From the cell containing the given text, extract its center point as [x, y] coordinate. 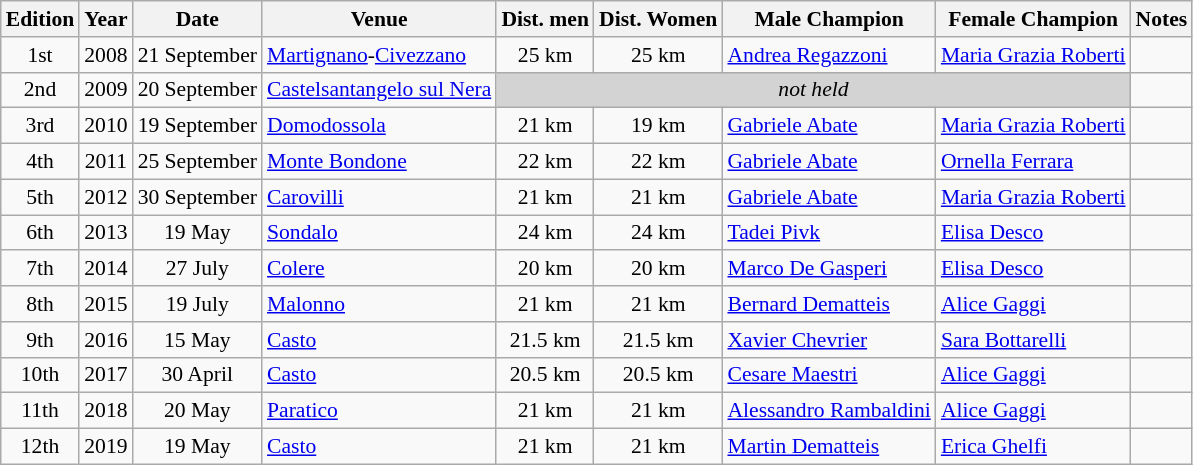
2009 [106, 90]
Xavier Chevrier [828, 340]
Sondalo [379, 233]
Dist. men [545, 19]
19 September [198, 126]
Colere [379, 269]
Andrea Regazzoni [828, 55]
Tadei Pivk [828, 233]
5th [40, 197]
2017 [106, 375]
2016 [106, 340]
Marco De Gasperi [828, 269]
6th [40, 233]
30 April [198, 375]
27 July [198, 269]
Castelsantangelo sul Nera [379, 90]
Cesare Maestri [828, 375]
2008 [106, 55]
2nd [40, 90]
2011 [106, 162]
2015 [106, 304]
11th [40, 411]
10th [40, 375]
Martin Dematteis [828, 447]
Martignano-Civezzano [379, 55]
2014 [106, 269]
Female Champion [1034, 19]
Erica Ghelfi [1034, 447]
21 September [198, 55]
19 km [658, 126]
Ornella Ferrara [1034, 162]
8th [40, 304]
Monte Bondone [379, 162]
7th [40, 269]
12th [40, 447]
2012 [106, 197]
Venue [379, 19]
Notes [1162, 19]
2010 [106, 126]
15 May [198, 340]
Carovilli [379, 197]
2019 [106, 447]
2013 [106, 233]
Domodossola [379, 126]
2018 [106, 411]
Sara Bottarelli [1034, 340]
Year [106, 19]
20 September [198, 90]
3rd [40, 126]
20 May [198, 411]
Date [198, 19]
9th [40, 340]
Dist. Women [658, 19]
Paratico [379, 411]
30 September [198, 197]
not held [813, 90]
25 September [198, 162]
1st [40, 55]
Male Champion [828, 19]
Edition [40, 19]
4th [40, 162]
19 July [198, 304]
Alessandro Rambaldini [828, 411]
Bernard Dematteis [828, 304]
Malonno [379, 304]
